Scan for the cell matching the given text and deliver its [X, Y] coordinate at center. 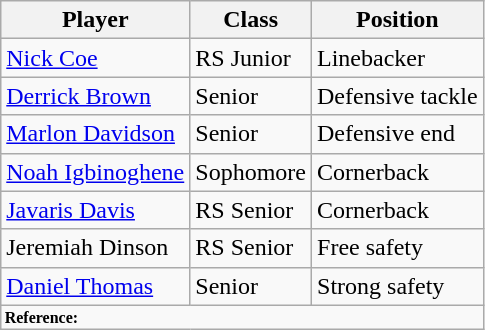
Class [251, 20]
Marlon Davidson [96, 134]
Nick Coe [96, 58]
Defensive end [398, 134]
Strong safety [398, 286]
Position [398, 20]
Daniel Thomas [96, 286]
RS Junior [251, 58]
Jeremiah Dinson [96, 248]
Noah Igbinoghene [96, 172]
Linebacker [398, 58]
Reference: [242, 317]
Javaris Davis [96, 210]
Derrick Brown [96, 96]
Sophomore [251, 172]
Free safety [398, 248]
Defensive tackle [398, 96]
Player [96, 20]
